Scan for the cell matching the given text and deliver its [X, Y] coordinate at center. 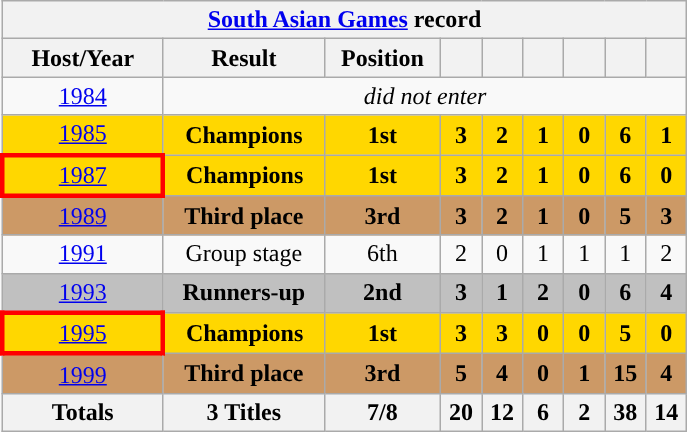
Totals [82, 412]
Runners-up [244, 293]
12 [502, 412]
did not enter [425, 96]
1991 [82, 254]
6th [382, 254]
1999 [82, 374]
1995 [82, 334]
2nd [382, 293]
20 [460, 412]
Result [244, 58]
Group stage [244, 254]
1984 [82, 96]
1985 [82, 135]
14 [666, 412]
15 [626, 374]
1987 [82, 174]
7/8 [382, 412]
3 Titles [244, 412]
Position [382, 58]
South Asian Games record [344, 20]
38 [626, 412]
1993 [82, 293]
Host/Year [82, 58]
1989 [82, 216]
